From the cell containing the given text, extract its center point as [x, y] coordinate. 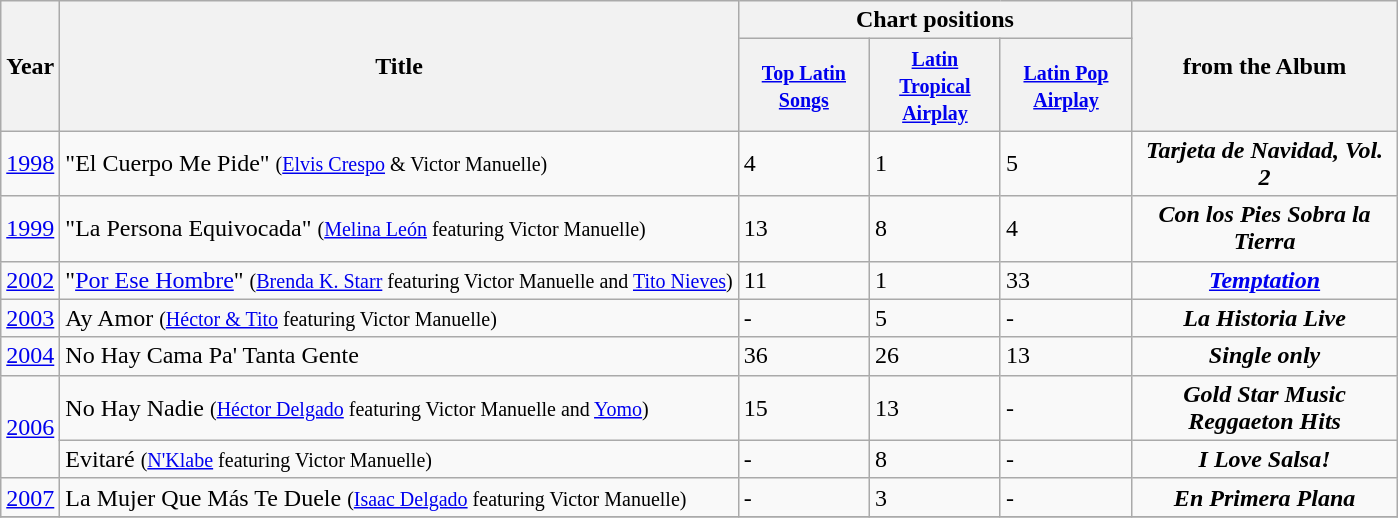
2003 [30, 318]
Latin Tropical Airplay [934, 85]
Con los Pies Sobra la Tierra [1265, 228]
Ay Amor (Héctor & Tito featuring Victor Manuelle) [400, 318]
Top Latin Songs [804, 85]
Latin Pop Airplay [1066, 85]
33 [1066, 280]
2006 [30, 426]
Title [400, 66]
15 [804, 408]
No Hay Cama Pa' Tanta Gente [400, 356]
"Por Ese Hombre" (Brenda K. Starr featuring Victor Manuelle and Tito Nieves) [400, 280]
1999 [30, 228]
I Love Salsa! [1265, 459]
Gold Star Music Reggaeton Hits [1265, 408]
Chart positions [934, 20]
Year [30, 66]
26 [934, 356]
Temptation [1265, 280]
"El Cuerpo Me Pide" (Elvis Crespo & Victor Manuelle) [400, 164]
Single only [1265, 356]
En Primera Plana [1265, 497]
1998 [30, 164]
2007 [30, 497]
from the Album [1265, 66]
11 [804, 280]
3 [934, 497]
"La Persona Equivocada" (Melina León featuring Victor Manuelle) [400, 228]
2004 [30, 356]
La Mujer Que Más Te Duele (Isaac Delgado featuring Victor Manuelle) [400, 497]
No Hay Nadie (Héctor Delgado featuring Victor Manuelle and Yomo) [400, 408]
La Historia Live [1265, 318]
Tarjeta de Navidad, Vol. 2 [1265, 164]
2002 [30, 280]
Evitaré (N'Klabe featuring Victor Manuelle) [400, 459]
36 [804, 356]
